Detect which cell encompasses the target text, then output its (x, y) center coordinate. 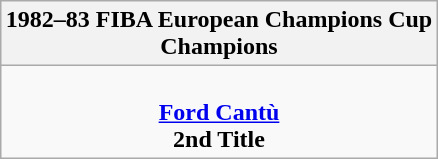
1982–83 FIBA European Champions CupChampions (218, 34)
Ford Cantù 2nd Title (218, 112)
